Extract the [X, Y] coordinate from the center of the cell holding the provided text.  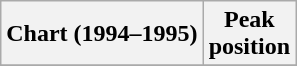
Peakposition [249, 34]
Chart (1994–1995) [102, 34]
